Determine the [X, Y] coordinate at the center of the cell enclosing the given text.  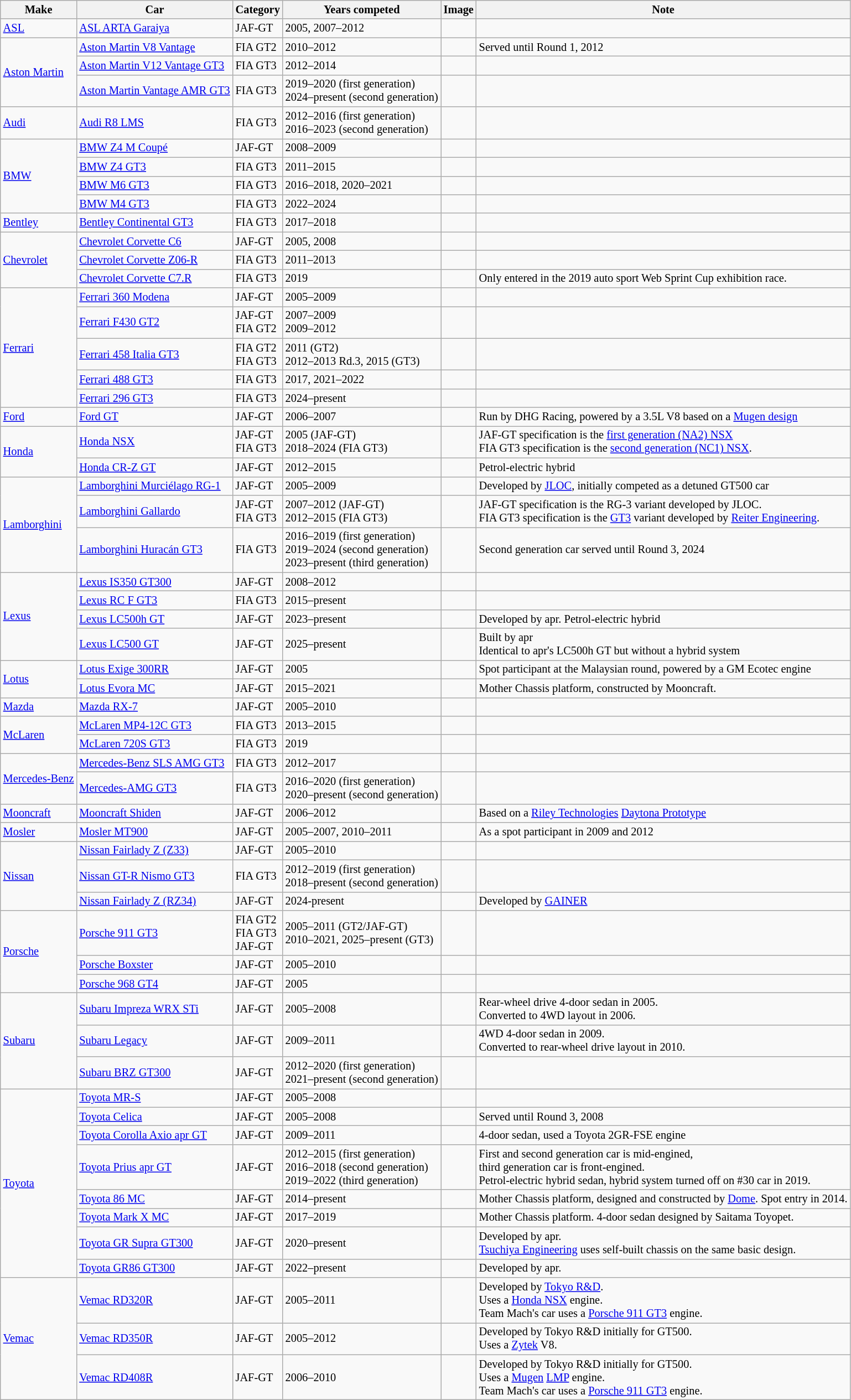
Lexus LC500h GT [154, 619]
2005–2012 [362, 1339]
Ferrari [39, 348]
Ferrari 458 Italia GT3 [154, 354]
Mooncraft Shiden [154, 813]
Audi [39, 123]
Lotus [39, 679]
Mother Chassis platform, designed and constructed by Dome. Spot entry in 2014. [663, 1199]
Developed by Tokyo R&D initially for GT500.Uses a Zytek V8. [663, 1339]
2017–2018 [362, 223]
Lotus Exige 300RR [154, 669]
2005, 2007–2012 [362, 28]
Porsche 968 GT4 [154, 984]
Mosler MT900 [154, 832]
Toyota GR Supra GT300 [154, 1243]
Mother Chassis platform, constructed by Mooncraft. [663, 688]
ASL ARTA Garaiya [154, 28]
2007–2012 (JAF-GT)2012–2015 (FIA GT3) [362, 511]
2019–2020 (first generation)2024–present (second generation) [362, 91]
2005–2011 (GT2/JAF-GT)2010–2021, 2025–present (GT3) [362, 933]
Toyota MR-S [154, 1098]
Subaru BRZ GT300 [154, 1073]
Lotus Evora MC [154, 688]
Developed by apr. [663, 1268]
Chevrolet [39, 260]
Built by aprIdentical to apr's LC500h GT but without a hybrid system [663, 644]
Developed by apr.Tsuchiya Engineering uses self-built chassis on the same basic design. [663, 1243]
Toyota Mark X MC [154, 1217]
2005 (JAF-GT)2018–2024 (FIA GT3) [362, 442]
Run by DHG Racing, powered by a 3.5L V8 based on a Mugen design [663, 417]
Lexus [39, 617]
Nissan GT-R Nismo GT3 [154, 876]
2012–2019 (first generation)2018–present (second generation) [362, 876]
2012–2016 (first generation)2016–2023 (second generation) [362, 123]
BMW Z4 GT3 [154, 167]
Lexus RC F GT3 [154, 600]
Porsche [39, 951]
2008–2012 [362, 582]
McLaren MP4-12C GT3 [154, 725]
2011–2013 [362, 260]
Chevrolet Corvette C7.R [154, 278]
2023–present [362, 619]
BMW [39, 176]
Rear-wheel drive 4-door sedan in 2005.Converted to 4WD layout in 2006. [663, 1009]
Second generation car served until Round 3, 2024 [663, 550]
Ferrari 488 GT3 [154, 379]
2011 (GT2)2012–2013 Rd.3, 2015 (GT3) [362, 354]
Car [154, 9]
Ferrari F430 GT2 [154, 322]
Developed by JLOC, initially competed as a detuned GT500 car [663, 486]
Subaru Legacy [154, 1041]
FIA GT2 [258, 47]
ASL [39, 28]
2005, 2008 [362, 241]
Vemac RD408R [154, 1377]
2015–present [362, 600]
4-door sedan, used a Toyota 2GR-FSE engine [663, 1135]
JAF-GT specification is the first generation (NA2) NSXFIA GT3 specification is the second generation (NC1) NSX. [663, 442]
Honda CR-Z GT [154, 467]
Subaru [39, 1041]
2022–2024 [362, 204]
2013–2015 [362, 725]
2007–20092009–2012 [362, 322]
Mercedes-Benz SLS AMG GT3 [154, 763]
Years competed [362, 9]
As a spot participant in 2009 and 2012 [663, 832]
2012–2014 [362, 65]
Toyota 86 MC [154, 1199]
Ferrari 296 GT3 [154, 398]
2006–2012 [362, 813]
Vemac RD350R [154, 1339]
Lexus IS350 GT300 [154, 582]
Toyota Corolla Axio apr GT [154, 1135]
Porsche Boxster [154, 965]
Nissan Fairlady Z (RZ34) [154, 901]
BMW Z4 M Coupé [154, 148]
Developed by GAINER [663, 901]
Lamborghini Gallardo [154, 511]
Served until Round 3, 2008 [663, 1117]
Chevrolet Corvette C6 [154, 241]
2022–present [362, 1268]
Nissan [39, 876]
Mooncraft [39, 813]
Developed by Tokyo R&D initially for GT500.Uses a Mugen LMP engine.Team Mach's car uses a Porsche 911 GT3 engine. [663, 1377]
Developed by Tokyo R&D.Uses a Honda NSX engine.Team Mach's car uses a Porsche 911 GT3 engine. [663, 1300]
Mazda RX-7 [154, 707]
2012–2017 [362, 763]
2005–2007, 2010–2011 [362, 832]
Aston Martin V12 Vantage GT3 [154, 65]
Developed by apr. Petrol-electric hybrid [663, 619]
McLaren 720S GT3 [154, 744]
2006–2010 [362, 1377]
2015–2021 [362, 688]
BMW M4 GT3 [154, 204]
Honda NSX [154, 442]
Vemac [39, 1339]
Mazda [39, 707]
2012–2020 (first generation)2021–present (second generation) [362, 1073]
Mercedes-AMG GT3 [154, 788]
Porsche 911 GT3 [154, 933]
Based on a Riley Technologies Daytona Prototype [663, 813]
Lamborghini [39, 525]
2020–present [362, 1243]
2024-present [362, 901]
Nissan Fairlady Z (Z33) [154, 850]
Toyota Prius apr GT [154, 1167]
Bentley Continental GT3 [154, 223]
2017, 2021–2022 [362, 379]
2024–present [362, 398]
2016–2019 (first generation)2019–2024 (second generation)2023–present (third generation) [362, 550]
2011–2015 [362, 167]
Ferrari 360 Modena [154, 297]
Audi R8 LMS [154, 123]
Subaru Impreza WRX STi [154, 1009]
2016–2020 (first generation)2020–present (second generation) [362, 788]
2012–2015 (first generation)2016–2018 (second generation)2019–2022 (third generation) [362, 1167]
JAF-GTFIA GT2 [258, 322]
Aston Martin V8 Vantage [154, 47]
FIA GT2FIA GT3 [258, 354]
Ford [39, 417]
Lexus LC500 GT [154, 644]
Mother Chassis platform. 4-door sedan designed by Saitama Toyopet. [663, 1217]
2010–2012 [362, 47]
2016–2018, 2020–2021 [362, 185]
Mosler [39, 832]
FIA GT2FIA GT3JAF-GT [258, 933]
Category [258, 9]
2025–present [362, 644]
4WD 4-door sedan in 2009.Converted to rear-wheel drive layout in 2010. [663, 1041]
JAF-GT specification is the RG-3 variant developed by JLOC.FIA GT3 specification is the GT3 variant developed by Reiter Engineering. [663, 511]
Bentley [39, 223]
BMW M6 GT3 [154, 185]
Aston Martin [39, 72]
Served until Round 1, 2012 [663, 47]
Lamborghini Murciélago RG-1 [154, 486]
2017–2019 [362, 1217]
Only entered in the 2019 auto sport Web Sprint Cup exhibition race. [663, 278]
Mercedes-Benz [39, 778]
Make [39, 9]
Spot participant at the Malaysian round, powered by a GM Ecotec engine [663, 669]
Lamborghini Huracán GT3 [154, 550]
2006–2007 [362, 417]
Honda [39, 451]
Image [459, 9]
2014–present [362, 1199]
Vemac RD320R [154, 1300]
Toyota GR86 GT300 [154, 1268]
Ford GT [154, 417]
Petrol-electric hybrid [663, 467]
Toyota [39, 1182]
2012–2015 [362, 467]
Note [663, 9]
Aston Martin Vantage AMR GT3 [154, 91]
2005–2011 [362, 1300]
Chevrolet Corvette Z06-R [154, 260]
2008–2009 [362, 148]
McLaren [39, 734]
Toyota Celica [154, 1117]
